Scan for the cell matching the given text and deliver its [X, Y] coordinate at center. 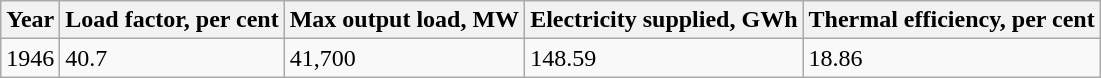
Electricity supplied, GWh [664, 20]
Thermal efficiency, per cent [952, 20]
41,700 [404, 58]
148.59 [664, 58]
Year [30, 20]
Max output load, MW [404, 20]
Load factor, per cent [172, 20]
18.86 [952, 58]
1946 [30, 58]
40.7 [172, 58]
